Return the [x, y] coordinate for the center point of the cell that contains the specified text.  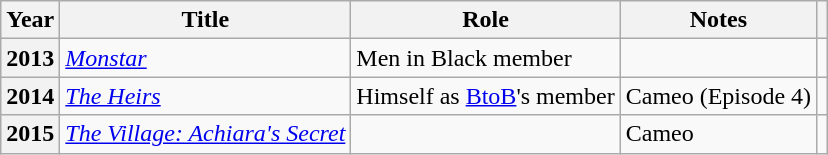
2015 [30, 134]
Title [206, 20]
Men in Black member [486, 58]
Monstar [206, 58]
Himself as BtoB's member [486, 96]
2013 [30, 58]
The Heirs [206, 96]
Cameo [718, 134]
2014 [30, 96]
The Village: Achiara's Secret [206, 134]
Notes [718, 20]
Year [30, 20]
Role [486, 20]
Cameo (Episode 4) [718, 96]
